Determine the (X, Y) coordinate at the center of the cell enclosing the given text.  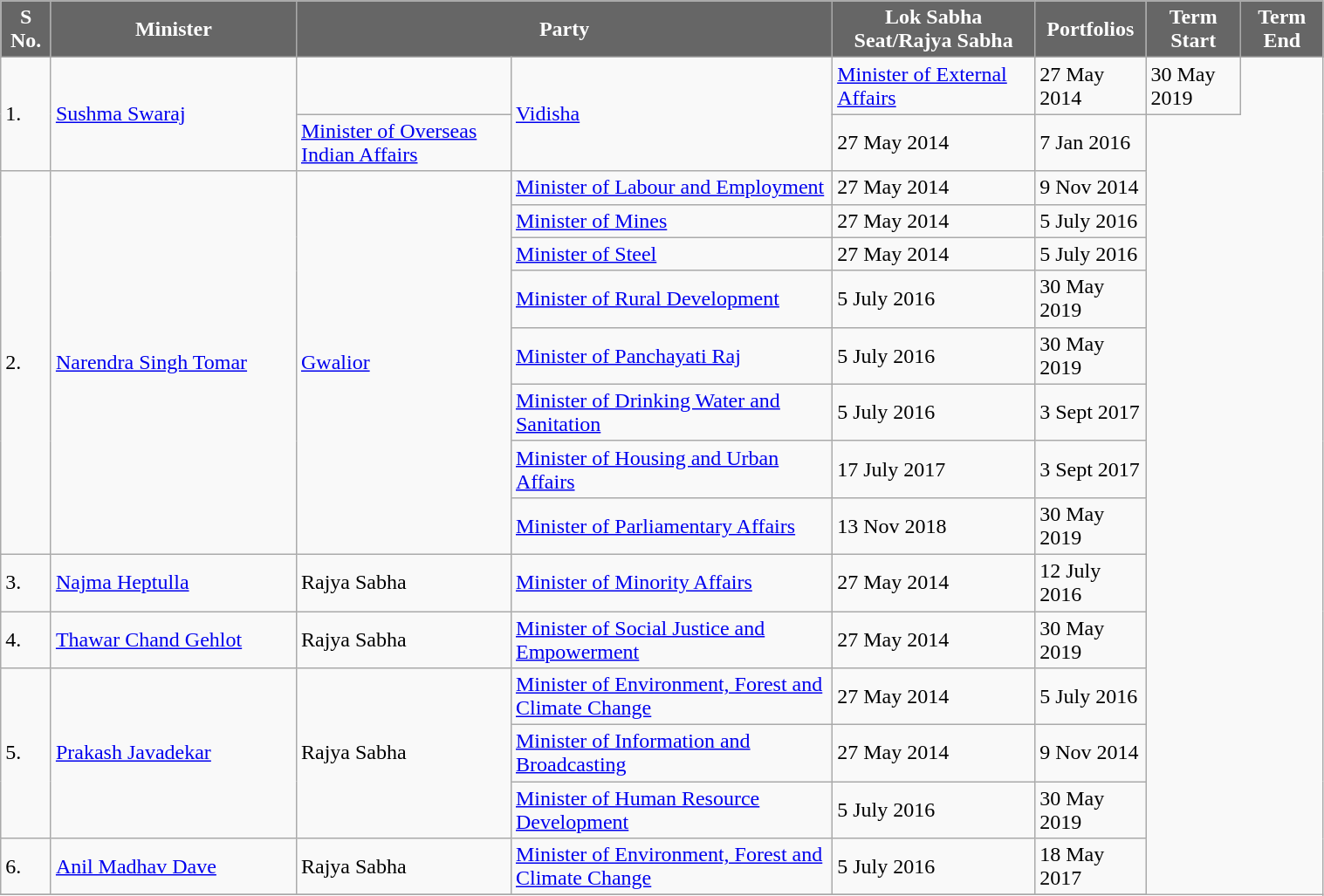
1. (26, 114)
Minister of Parliamentary Affairs (671, 525)
Minister of Mines (671, 221)
S No. (26, 30)
Portfolios (1091, 30)
Minister of Labour and Employment (671, 188)
Anil Madhav Dave (173, 867)
Najma Heptulla (173, 583)
Party (564, 30)
Minister of Information and Broadcasting (671, 754)
Minister of Panchayati Raj (671, 356)
Gwalior (403, 363)
Thawar Chand Gehlot (173, 639)
Minister of Rural Development (671, 298)
Minister of Housing and Urban Affairs (671, 469)
Term Start (1194, 30)
2. (26, 363)
Minister of Minority Affairs (671, 583)
17 July 2017 (934, 469)
3. (26, 583)
Minister (173, 30)
18 May 2017 (1091, 867)
Lok Sabha Seat/Rajya Sabha (934, 30)
Minister of Steel (671, 254)
12 July 2016 (1091, 583)
5. (26, 754)
Minister of Social Justice and Empowerment (671, 639)
Minister of Overseas Indian Affairs (403, 143)
Term End (1281, 30)
13 Nov 2018 (934, 525)
Narendra Singh Tomar (173, 363)
7 Jan 2016 (1091, 143)
Sushma Swaraj (173, 114)
Minister of External Affairs (934, 85)
4. (26, 639)
Minister of Human Resource Development (671, 810)
Minister of Drinking Water and Sanitation (671, 412)
Prakash Javadekar (173, 754)
6. (26, 867)
Vidisha (671, 114)
